Extract the [X, Y] coordinate from the center of the cell holding the provided text.  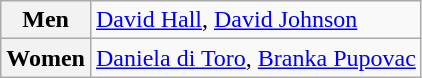
Daniela di Toro, Branka Pupovac [256, 58]
Men [46, 20]
Women [46, 58]
David Hall, David Johnson [256, 20]
